Scan for the cell matching the given text and deliver its [x, y] coordinate at center. 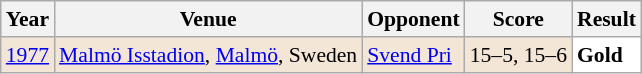
15–5, 15–6 [518, 55]
Score [518, 19]
Opponent [414, 19]
Year [28, 19]
Svend Pri [414, 55]
Malmö Isstadion, Malmö, Sweden [208, 55]
Result [606, 19]
Venue [208, 19]
Gold [606, 55]
1977 [28, 55]
